Search for the cell housing the specified text and yield its (X, Y) center coordinate. 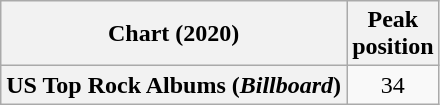
34 (393, 85)
US Top Rock Albums (Billboard) (174, 85)
Chart (2020) (174, 34)
Peakposition (393, 34)
